Return the [X, Y] coordinate for the center point of the cell that contains the specified text.  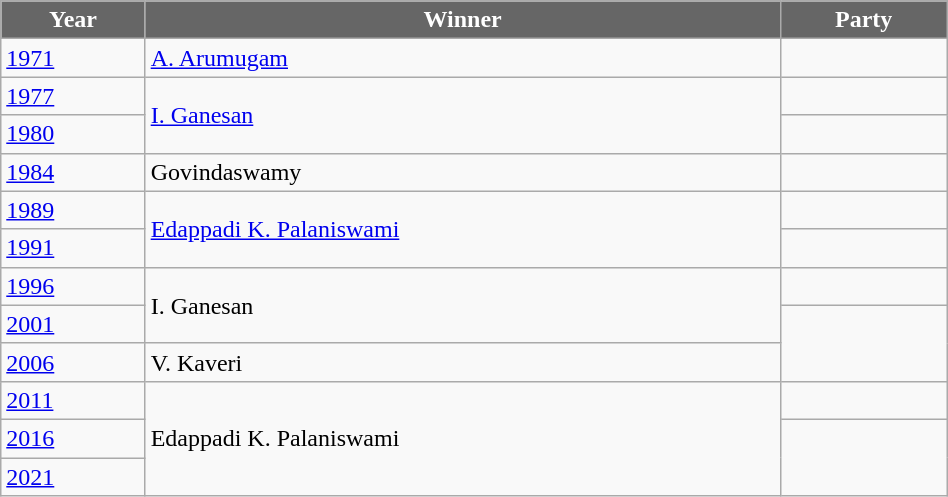
Party [864, 20]
V. Kaveri [462, 362]
2001 [73, 324]
1996 [73, 286]
1991 [73, 248]
1989 [73, 210]
1984 [73, 172]
2016 [73, 438]
Govindaswamy [462, 172]
2021 [73, 477]
1977 [73, 96]
1971 [73, 58]
1980 [73, 134]
A. Arumugam [462, 58]
2011 [73, 400]
Year [73, 20]
2006 [73, 362]
Winner [462, 20]
